Detect which cell encompasses the target text, then output its (X, Y) center coordinate. 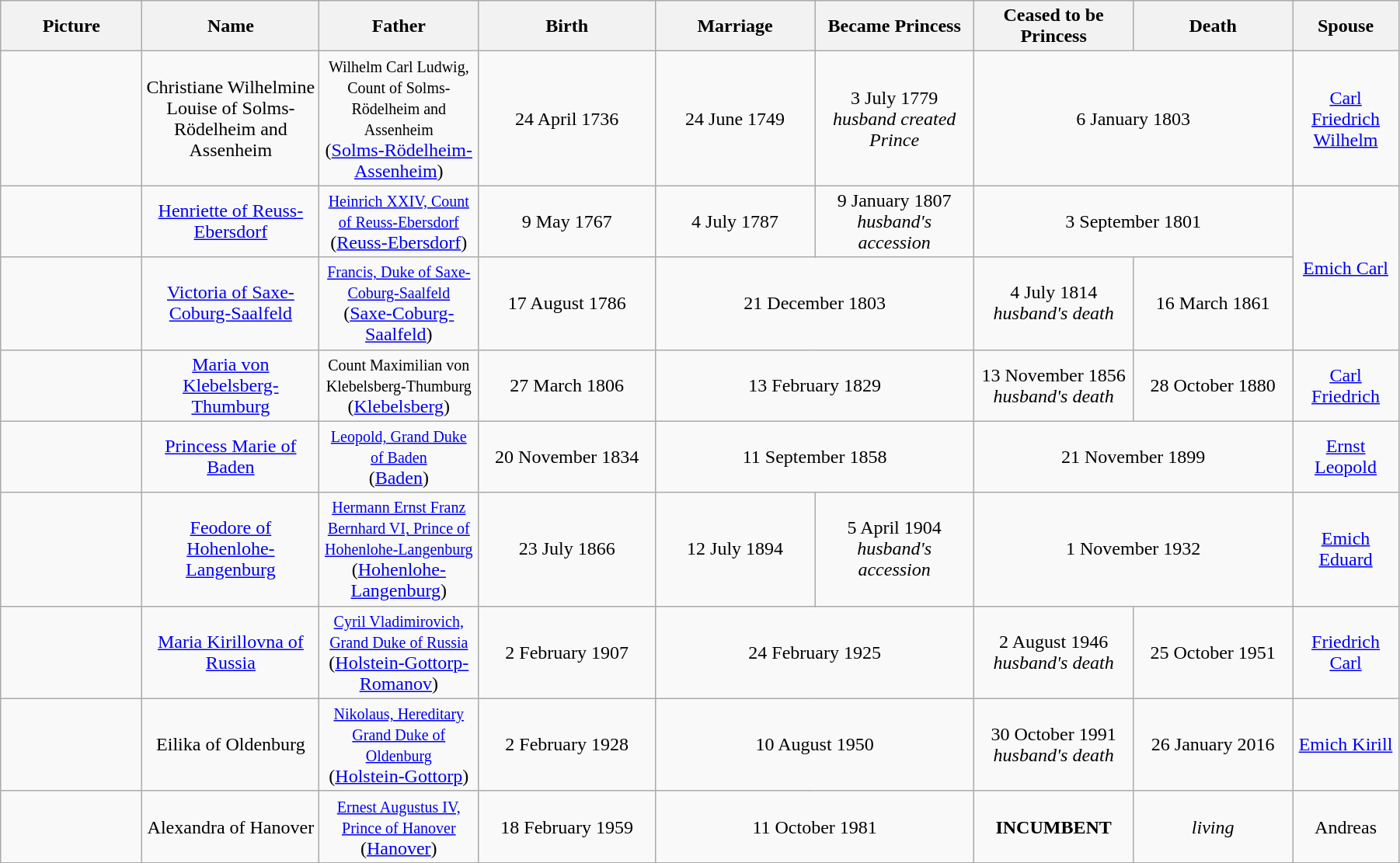
26 January 2016 (1214, 744)
Spouse (1346, 26)
5 April 1904husband's accession (895, 549)
Andreas (1346, 826)
21 November 1899 (1134, 457)
Francis, Duke of Saxe-Coburg-Saalfeld(Saxe-Coburg-Saalfeld) (399, 303)
2 February 1928 (567, 744)
Father (399, 26)
Princess Marie of Baden (231, 457)
Maria Kirillovna of Russia (231, 652)
Alexandra of Hanover (231, 826)
20 November 1834 (567, 457)
21 December 1803 (815, 303)
Ceased to be Princess (1053, 26)
Emich Carl (1346, 267)
16 March 1861 (1214, 303)
24 June 1749 (735, 118)
2 February 1907 (567, 652)
10 August 1950 (815, 744)
9 May 1767 (567, 221)
1 November 1932 (1134, 549)
24 April 1736 (567, 118)
Eilika of Oldenburg (231, 744)
4 July 1814husband's death (1053, 303)
Cyril Vladimirovich, Grand Duke of Russia(Holstein-Gottorp-Romanov) (399, 652)
25 October 1951 (1214, 652)
9 January 1807husband's accession (895, 221)
27 March 1806 (567, 385)
Carl Friedrich (1346, 385)
Carl Friedrich Wilhelm (1346, 118)
Nikolaus, Hereditary Grand Duke of Oldenburg(Holstein-Gottorp) (399, 744)
Picture (71, 26)
Wilhelm Carl Ludwig, Count of Solms-Rödelheim and Assenheim(Solms-Rödelheim-Assenheim) (399, 118)
Marriage (735, 26)
Count Maximilian von Klebelsberg-Thumburg(Klebelsberg) (399, 385)
18 February 1959 (567, 826)
11 October 1981 (815, 826)
3 July 1779husband created Prince (895, 118)
Heinrich XXIV, Count of Reuss-Ebersdorf(Reuss-Ebersdorf) (399, 221)
13 February 1829 (815, 385)
Ernest Augustus IV, Prince of Hanover(Hanover) (399, 826)
2 August 1946husband's death (1053, 652)
INCUMBENT (1053, 826)
Victoria of Saxe-Coburg-Saalfeld (231, 303)
Death (1214, 26)
Birth (567, 26)
4 July 1787 (735, 221)
Emich Eduard (1346, 549)
23 July 1866 (567, 549)
28 October 1880 (1214, 385)
Emich Kirill (1346, 744)
Ernst Leopold (1346, 457)
13 November 1856husband's death (1053, 385)
Became Princess (895, 26)
Name (231, 26)
24 February 1925 (815, 652)
Christiane Wilhelmine Louise of Solms-Rödelheim and Assenheim (231, 118)
Henriette of Reuss-Ebersdorf (231, 221)
11 September 1858 (815, 457)
Leopold, Grand Duke of Baden(Baden) (399, 457)
17 August 1786 (567, 303)
30 October 1991husband's death (1053, 744)
3 September 1801 (1134, 221)
Maria von Klebelsberg-Thumburg (231, 385)
Friedrich Carl (1346, 652)
Feodore of Hohenlohe-Langenburg (231, 549)
living (1214, 826)
Hermann Ernst Franz Bernhard VI, Prince of Hohenlohe-Langenburg(Hohenlohe-Langenburg) (399, 549)
12 July 1894 (735, 549)
6 January 1803 (1134, 118)
